Return the (x, y) coordinate for the center point of the cell that contains the specified text.  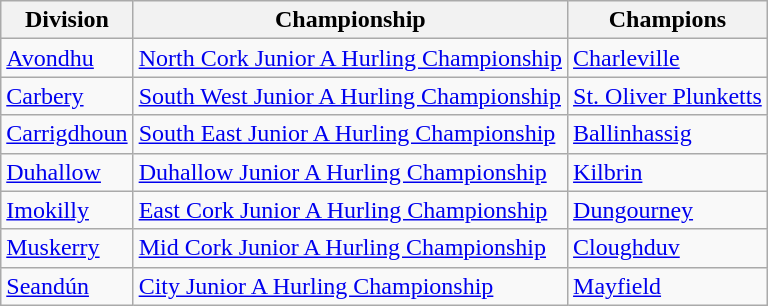
Division (67, 20)
Duhallow (67, 172)
Cloughduv (668, 248)
Seandún (67, 286)
Charleville (668, 58)
Carbery (67, 96)
Ballinhassig (668, 134)
Mid Cork Junior A Hurling Championship (350, 248)
Championship (350, 20)
Mayfield (668, 286)
South East Junior A Hurling Championship (350, 134)
South West Junior A Hurling Championship (350, 96)
Muskerry (67, 248)
Avondhu (67, 58)
Kilbrin (668, 172)
St. Oliver Plunketts (668, 96)
Champions (668, 20)
North Cork Junior A Hurling Championship (350, 58)
Dungourney (668, 210)
Carrigdhoun (67, 134)
East Cork Junior A Hurling Championship (350, 210)
City Junior A Hurling Championship (350, 286)
Duhallow Junior A Hurling Championship (350, 172)
Imokilly (67, 210)
